Return the (X, Y) coordinate for the center point of the cell that contains the specified text.  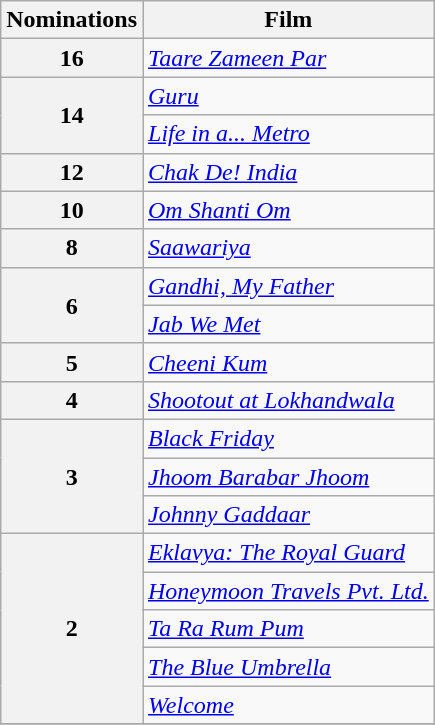
Saawariya (288, 248)
Eklavya: The Royal Guard (288, 553)
Shootout at Lokhandwala (288, 400)
Black Friday (288, 438)
Cheeni Kum (288, 362)
12 (72, 172)
Jhoom Barabar Jhoom (288, 477)
2 (72, 629)
Johnny Gaddaar (288, 515)
10 (72, 210)
Chak De! India (288, 172)
14 (72, 115)
Jab We Met (288, 324)
Welcome (288, 705)
8 (72, 248)
Taare Zameen Par (288, 58)
Life in a... Metro (288, 134)
16 (72, 58)
6 (72, 305)
4 (72, 400)
Honeymoon Travels Pvt. Ltd. (288, 591)
5 (72, 362)
Ta Ra Rum Pum (288, 629)
Nominations (72, 20)
Film (288, 20)
Gandhi, My Father (288, 286)
The Blue Umbrella (288, 667)
Guru (288, 96)
Om Shanti Om (288, 210)
3 (72, 476)
